Output the [X, Y] coordinate of the center of the cell containing the given text.  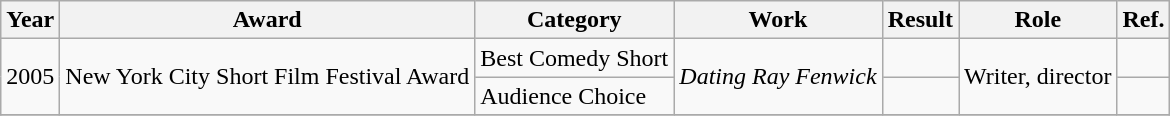
Writer, director [1038, 77]
Category [574, 20]
Best Comedy Short [574, 58]
Result [920, 20]
New York City Short Film Festival Award [268, 77]
Work [778, 20]
Ref. [1144, 20]
2005 [30, 77]
Role [1038, 20]
Audience Choice [574, 96]
Dating Ray Fenwick [778, 77]
Year [30, 20]
Award [268, 20]
